Scan for the cell matching the given text and deliver its [x, y] coordinate at center. 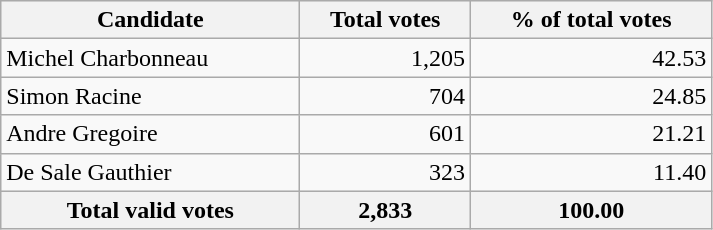
% of total votes [592, 20]
Michel Charbonneau [150, 58]
42.53 [592, 58]
2,833 [386, 210]
11.40 [592, 172]
Andre Gregoire [150, 134]
21.21 [592, 134]
Candidate [150, 20]
Simon Racine [150, 96]
704 [386, 96]
1,205 [386, 58]
323 [386, 172]
100.00 [592, 210]
Total votes [386, 20]
601 [386, 134]
De Sale Gauthier [150, 172]
Total valid votes [150, 210]
24.85 [592, 96]
